Locate the cell with the specified text and output its [X, Y] center coordinate. 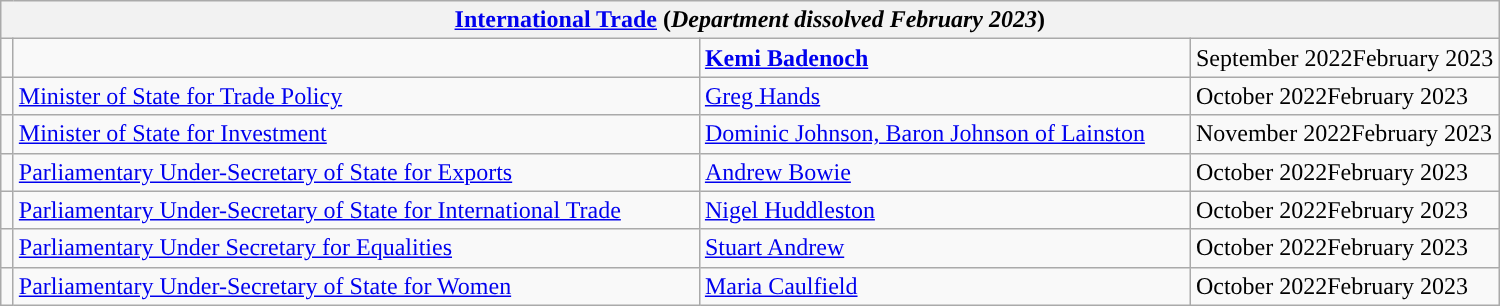
September 2022February 2023 [1344, 58]
Maria Caulfield [944, 286]
November 2022February 2023 [1344, 134]
Stuart Andrew [944, 248]
Parliamentary Under-Secretary of State for International Trade [356, 210]
Parliamentary Under Secretary for Equalities [356, 248]
Andrew Bowie [944, 172]
Kemi Badenoch [944, 58]
Parliamentary Under-Secretary of State for Exports [356, 172]
Minister of State for Investment [356, 134]
Dominic Johnson, Baron Johnson of Lainston [944, 134]
Parliamentary Under-Secretary of State for Women [356, 286]
Minister of State for Trade Policy [356, 96]
International Trade (Department dissolved February 2023) [750, 20]
Nigel Huddleston [944, 210]
Greg Hands [944, 96]
